Identify which cell holds the provided text, then report its [x, y] central coordinate. 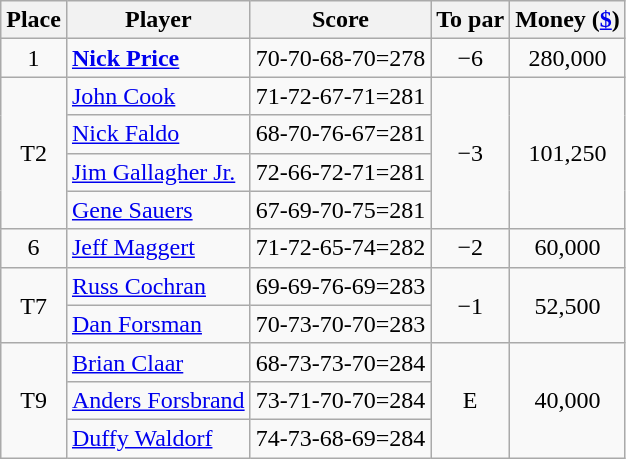
T9 [34, 400]
101,250 [568, 153]
68-73-73-70=284 [340, 362]
−2 [470, 248]
To par [470, 20]
John Cook [158, 96]
Gene Sauers [158, 210]
1 [34, 58]
Nick Faldo [158, 134]
Jeff Maggert [158, 248]
Dan Forsman [158, 324]
−6 [470, 58]
Player [158, 20]
Money ($) [568, 20]
E [470, 400]
Score [340, 20]
6 [34, 248]
Nick Price [158, 58]
40,000 [568, 400]
70-73-70-70=283 [340, 324]
52,500 [568, 305]
Place [34, 20]
74-73-68-69=284 [340, 438]
Duffy Waldorf [158, 438]
Brian Claar [158, 362]
71-72-65-74=282 [340, 248]
280,000 [568, 58]
Anders Forsbrand [158, 400]
T2 [34, 153]
T7 [34, 305]
71-72-67-71=281 [340, 96]
−3 [470, 153]
69-69-76-69=283 [340, 286]
−1 [470, 305]
Russ Cochran [158, 286]
60,000 [568, 248]
67-69-70-75=281 [340, 210]
73-71-70-70=284 [340, 400]
68-70-76-67=281 [340, 134]
72-66-72-71=281 [340, 172]
Jim Gallagher Jr. [158, 172]
70-70-68-70=278 [340, 58]
